Extract the [x, y] coordinate from the center of the cell holding the provided text.  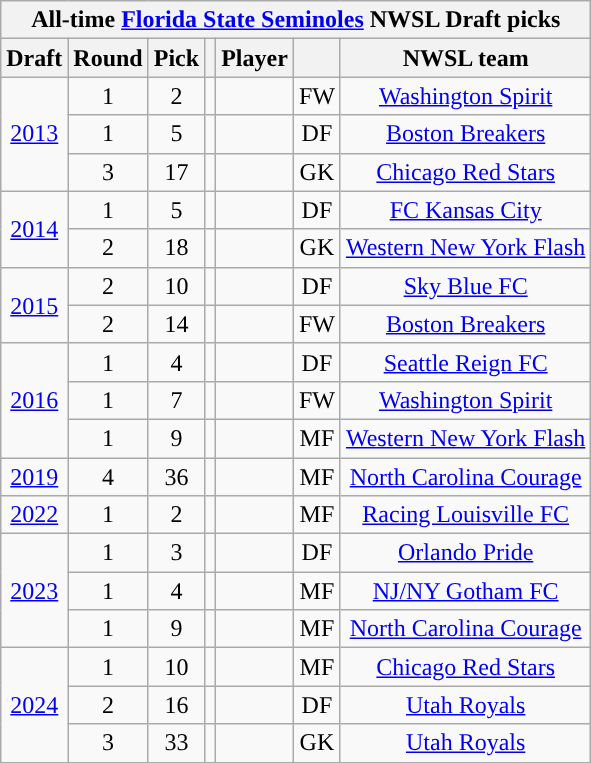
NWSL team [465, 58]
Draft [34, 58]
All-time Florida State Seminoles NWSL Draft picks [296, 20]
17 [176, 172]
FC Kansas City [465, 210]
18 [176, 248]
2024 [34, 705]
Pick [176, 58]
36 [176, 477]
Seattle Reign FC [465, 362]
Sky Blue FC [465, 286]
2023 [34, 591]
7 [176, 400]
2019 [34, 477]
2015 [34, 305]
2022 [34, 515]
Round [108, 58]
Racing Louisville FC [465, 515]
2013 [34, 134]
14 [176, 324]
2014 [34, 229]
NJ/NY Gotham FC [465, 591]
16 [176, 705]
33 [176, 743]
2016 [34, 400]
Player [255, 58]
Orlando Pride [465, 553]
